Capture the cell that displays the provided text and extract its [x, y] central coordinate. 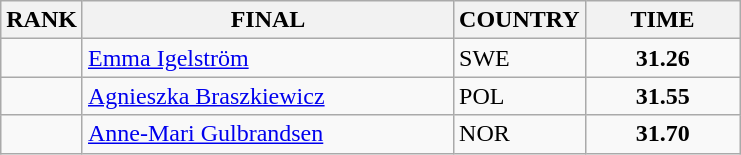
COUNTRY [520, 20]
Anne-Mari Gulbrandsen [268, 134]
NOR [520, 134]
31.70 [662, 134]
RANK [42, 20]
31.26 [662, 58]
Emma Igelström [268, 58]
SWE [520, 58]
POL [520, 96]
FINAL [268, 20]
Agnieszka Braszkiewicz [268, 96]
TIME [662, 20]
31.55 [662, 96]
